Scan for the cell matching the given text and deliver its (x, y) coordinate at center. 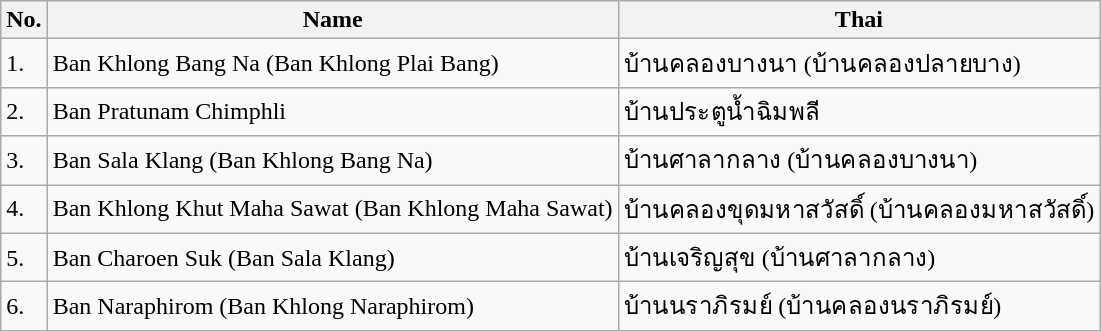
1. (24, 64)
บ้านประตูน้ำฉิมพลี (859, 112)
Ban Khlong Khut Maha Sawat (Ban Khlong Maha Sawat) (332, 208)
3. (24, 160)
Thai (859, 20)
No. (24, 20)
Ban Naraphirom (Ban Khlong Naraphirom) (332, 306)
Ban Pratunam Chimphli (332, 112)
บ้านศาลากลาง (บ้านคลองบางนา) (859, 160)
2. (24, 112)
บ้านคลองบางนา (บ้านคลองปลายบาง) (859, 64)
บ้านเจริญสุข (บ้านศาลากลาง) (859, 258)
บ้านนราภิรมย์ (บ้านคลองนราภิรมย์) (859, 306)
4. (24, 208)
5. (24, 258)
บ้านคลองขุดมหาสวัสดิ์ (บ้านคลองมหาสวัสดิ์) (859, 208)
Name (332, 20)
Ban Charoen Suk (Ban Sala Klang) (332, 258)
Ban Sala Klang (Ban Khlong Bang Na) (332, 160)
6. (24, 306)
Ban Khlong Bang Na (Ban Khlong Plai Bang) (332, 64)
